Return the (x, y) coordinate for the center point of the cell that contains the specified text.  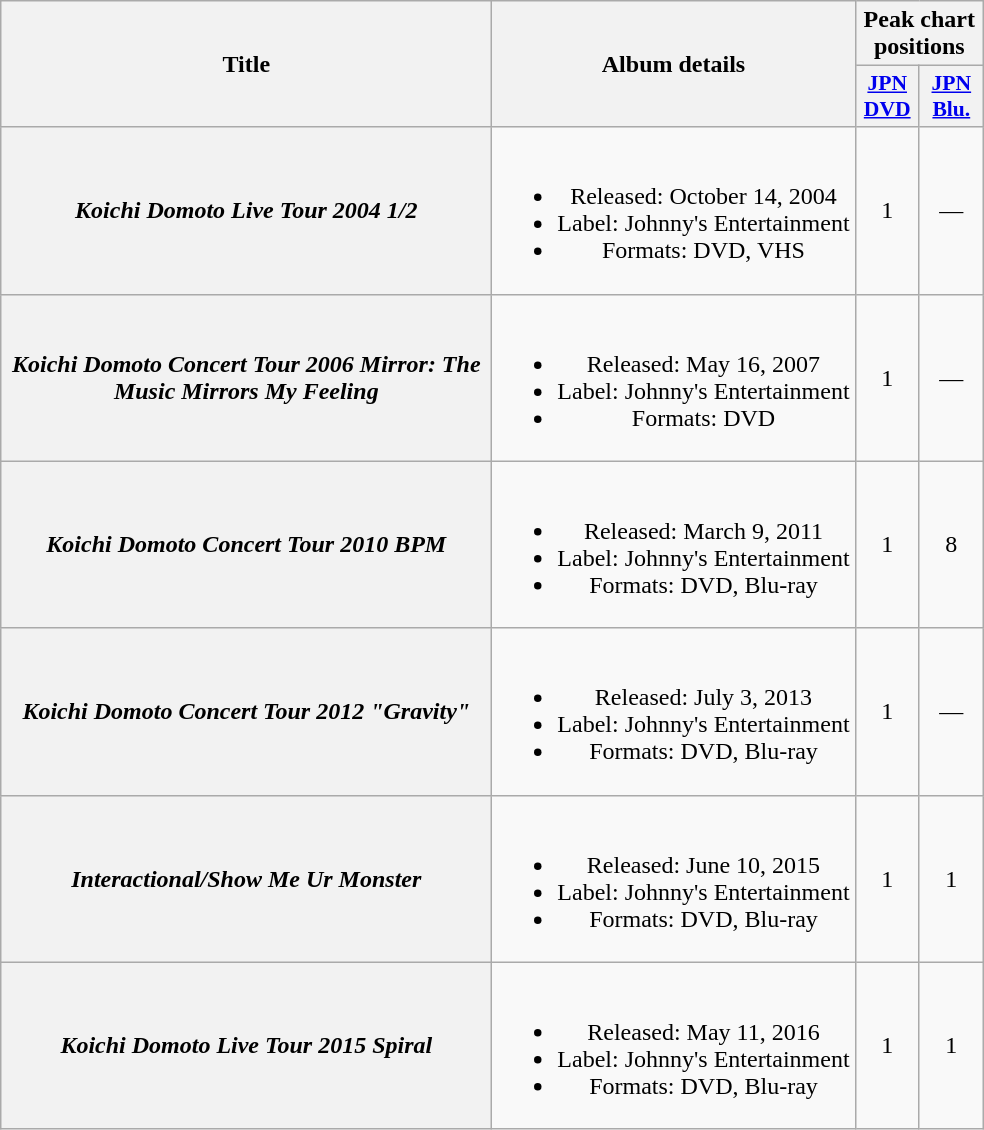
Released: May 11, 2016Label: Johnny's EntertainmentFormats: DVD, Blu-ray (674, 1046)
Koichi Domoto Concert Tour 2012 "Gravity" (246, 712)
Album details (674, 64)
Koichi Domoto Concert Tour 2010 BPM (246, 544)
JPNDVD (887, 96)
Released: July 3, 2013Label: Johnny's EntertainmentFormats: DVD, Blu-ray (674, 712)
Title (246, 64)
8 (951, 544)
Interactional/Show Me Ur Monster (246, 878)
Koichi Domoto Concert Tour 2006 Mirror: The Music Mirrors My Feeling (246, 378)
Released: March 9, 2011Label: Johnny's EntertainmentFormats: DVD, Blu-ray (674, 544)
Koichi Domoto Live Tour 2015 Spiral (246, 1046)
Koichi Domoto Live Tour 2004 1/2 (246, 210)
Released: October 14, 2004Label: Johnny's EntertainmentFormats: DVD, VHS (674, 210)
JPNBlu. (951, 96)
Released: May 16, 2007Label: Johnny's EntertainmentFormats: DVD (674, 378)
Released: June 10, 2015Label: Johnny's EntertainmentFormats: DVD, Blu-ray (674, 878)
Peak chart positions (919, 34)
